Find where the given text appears and provide that cell's center as (X, Y) coordinate. 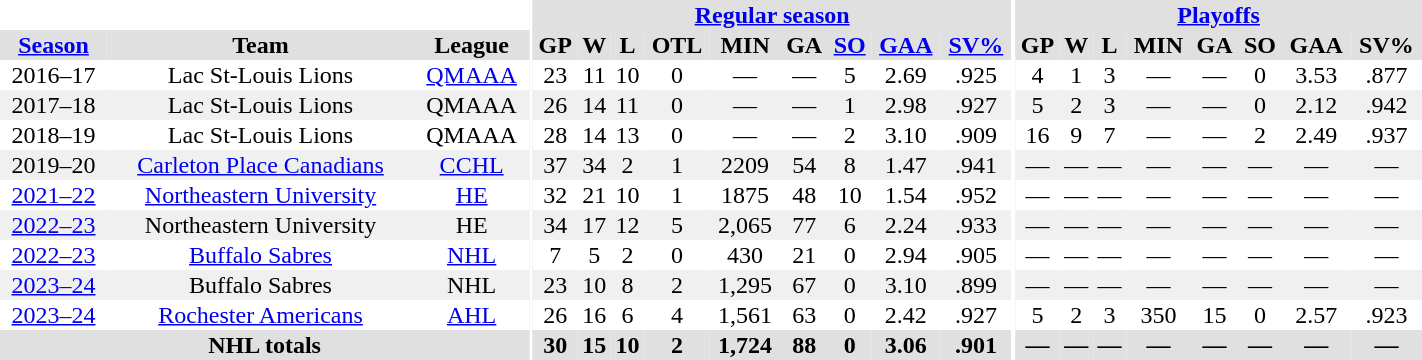
2.57 (1316, 315)
1,561 (745, 315)
2.42 (906, 315)
Rochester Americans (260, 315)
88 (804, 345)
2.12 (1316, 105)
1.47 (906, 165)
1,724 (745, 345)
.899 (976, 285)
350 (1158, 315)
CCHL (472, 165)
17 (594, 225)
2016–17 (54, 75)
430 (745, 255)
.952 (976, 195)
Team (260, 45)
37 (556, 165)
Regular season (772, 15)
2017–18 (54, 105)
2,065 (745, 225)
.923 (1386, 315)
32 (556, 195)
.925 (976, 75)
67 (804, 285)
OTL (677, 45)
2021–22 (54, 195)
.905 (976, 255)
2019–20 (54, 165)
77 (804, 225)
13 (628, 135)
.901 (976, 345)
3.53 (1316, 75)
48 (804, 195)
1,295 (745, 285)
1875 (745, 195)
28 (556, 135)
2.49 (1316, 135)
2018–19 (54, 135)
.877 (1386, 75)
2.69 (906, 75)
.909 (976, 135)
AHL (472, 315)
30 (556, 345)
1.54 (906, 195)
Season (54, 45)
54 (804, 165)
.937 (1386, 135)
League (472, 45)
2.24 (906, 225)
.933 (976, 225)
Carleton Place Canadians (260, 165)
NHL totals (264, 345)
2209 (745, 165)
3.06 (906, 345)
.941 (976, 165)
Playoffs (1218, 15)
2.98 (906, 105)
2.94 (906, 255)
63 (804, 315)
9 (1076, 135)
.942 (1386, 105)
12 (628, 225)
